Detect which cell encompasses the target text, then output its (X, Y) center coordinate. 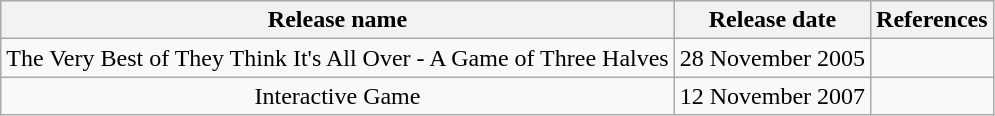
Interactive Game (338, 96)
The Very Best of They Think It's All Over - A Game of Three Halves (338, 58)
28 November 2005 (772, 58)
12 November 2007 (772, 96)
Release name (338, 20)
References (932, 20)
Release date (772, 20)
